Scan for the cell matching the given text and deliver its [X, Y] coordinate at center. 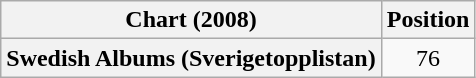
76 [428, 58]
Swedish Albums (Sverigetopplistan) [191, 58]
Chart (2008) [191, 20]
Position [428, 20]
